From the cell containing the given text, extract its center point as (x, y) coordinate. 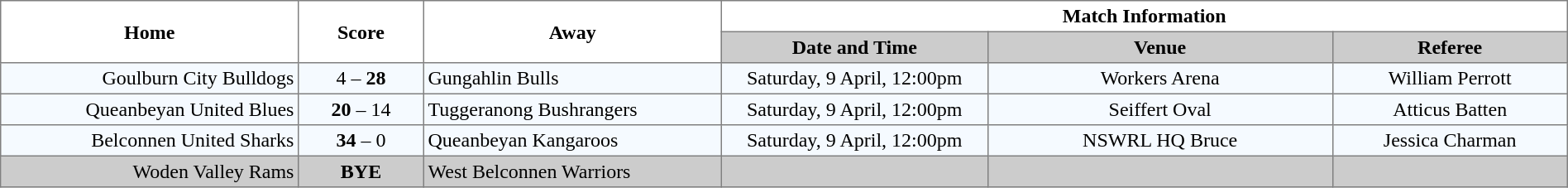
Seiffert Oval (1159, 109)
Home (150, 31)
Referee (1450, 47)
Venue (1159, 47)
West Belconnen Warriors (572, 171)
Atticus Batten (1450, 109)
Date and Time (854, 47)
William Perrott (1450, 79)
Jessica Charman (1450, 141)
Queanbeyan United Blues (150, 109)
Goulburn City Bulldogs (150, 79)
Score (361, 31)
Match Information (1145, 17)
Tuggeranong Bushrangers (572, 109)
Belconnen United Sharks (150, 141)
20 – 14 (361, 109)
Gungahlin Bulls (572, 79)
Workers Arena (1159, 79)
Queanbeyan Kangaroos (572, 141)
NSWRL HQ Bruce (1159, 141)
34 – 0 (361, 141)
Woden Valley Rams (150, 171)
4 – 28 (361, 79)
Away (572, 31)
BYE (361, 171)
